For the text-containing cell, return its midpoint in (x, y) coordinate format. 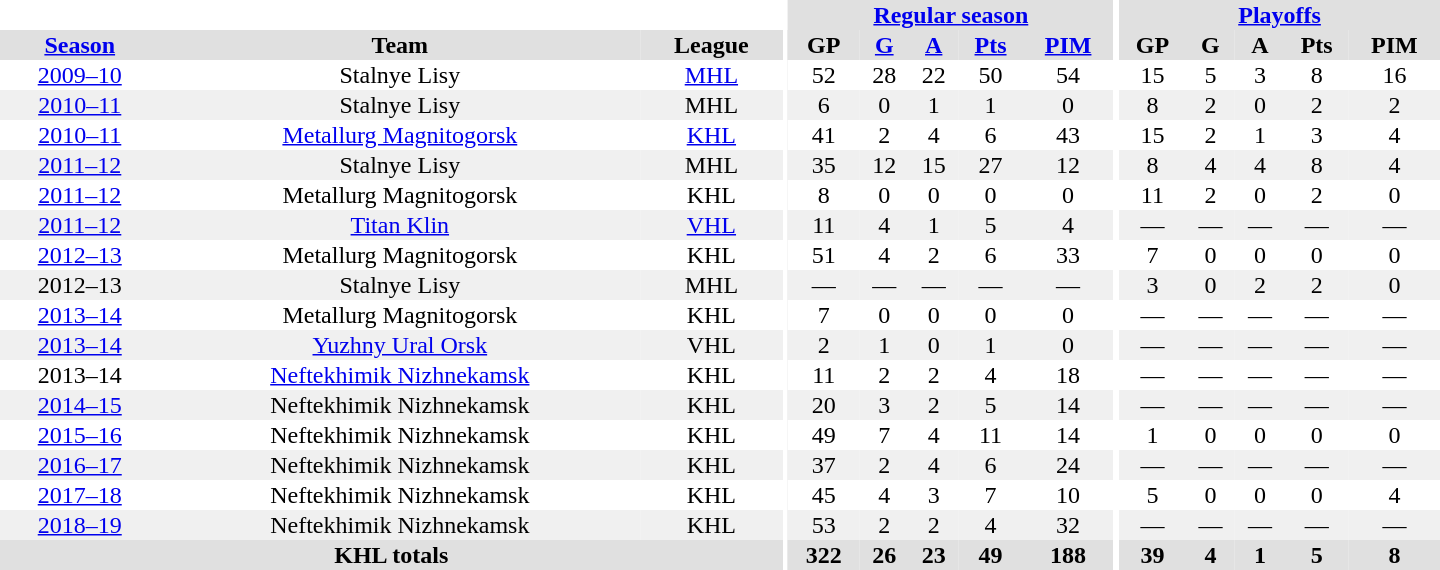
Regular season (951, 15)
20 (824, 405)
Playoffs (1280, 15)
43 (1068, 135)
39 (1152, 555)
22 (934, 75)
27 (990, 165)
2014–15 (80, 405)
188 (1068, 555)
54 (1068, 75)
52 (824, 75)
37 (824, 465)
2018–19 (80, 525)
2017–18 (80, 495)
51 (824, 255)
322 (824, 555)
16 (1394, 75)
2016–17 (80, 465)
Yuzhny Ural Orsk (400, 345)
Team (400, 45)
24 (1068, 465)
33 (1068, 255)
18 (1068, 375)
League (711, 45)
26 (884, 555)
Season (80, 45)
28 (884, 75)
50 (990, 75)
2015–16 (80, 435)
41 (824, 135)
KHL totals (392, 555)
32 (1068, 525)
35 (824, 165)
53 (824, 525)
10 (1068, 495)
Titan Klin (400, 225)
45 (824, 495)
2009–10 (80, 75)
23 (934, 555)
